Scan for the cell matching the given text and deliver its [X, Y] coordinate at center. 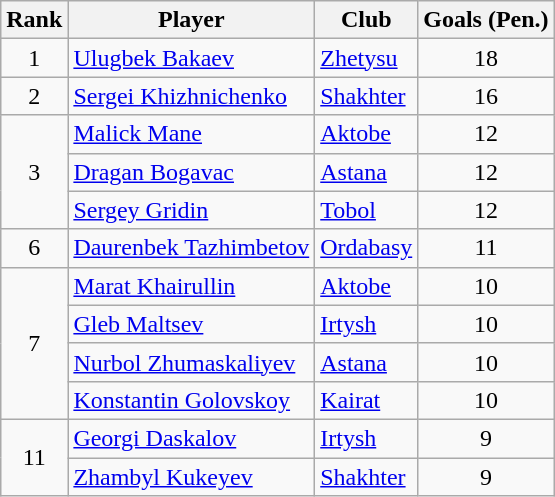
18 [486, 58]
Nurbol Zhumaskaliyev [192, 362]
Sergey Gridin [192, 210]
7 [34, 343]
Ordabasy [366, 248]
16 [486, 96]
6 [34, 248]
Konstantin Golovskoy [192, 400]
2 [34, 96]
Tobol [366, 210]
Rank [34, 20]
Dragan Bogavac [192, 172]
Ulugbek Bakaev [192, 58]
Club [366, 20]
3 [34, 172]
Zhambyl Kukeyev [192, 477]
Malick Mane [192, 134]
Marat Khairullin [192, 286]
Kairat [366, 400]
Gleb Maltsev [192, 324]
Daurenbek Tazhimbetov [192, 248]
Goals (Pen.) [486, 20]
Georgi Daskalov [192, 438]
1 [34, 58]
Zhetysu [366, 58]
Sergei Khizhnichenko [192, 96]
Player [192, 20]
